Return [X, Y] of the center of cell containing provided text 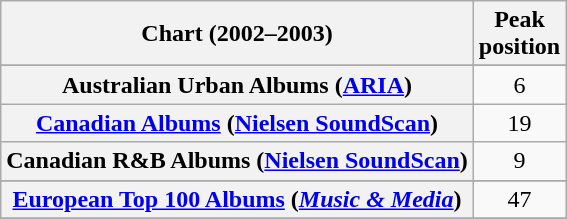
19 [519, 123]
Australian Urban Albums (ARIA) [238, 85]
6 [519, 85]
Peakposition [519, 34]
European Top 100 Albums (Music & Media) [238, 199]
Canadian Albums (Nielsen SoundScan) [238, 123]
Chart (2002–2003) [238, 34]
Canadian R&B Albums (Nielsen SoundScan) [238, 161]
47 [519, 199]
9 [519, 161]
